Detect which cell encompasses the target text, then output its [X, Y] center coordinate. 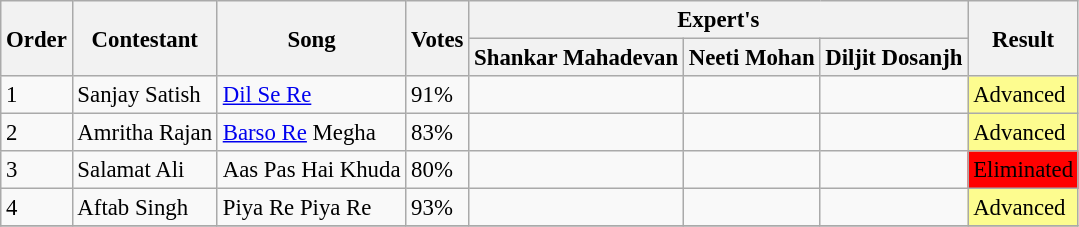
Piya Re Piya Re [311, 208]
91% [438, 95]
93% [438, 208]
Barso Re Megha [311, 133]
Shankar Mahadevan [576, 58]
Diljit Dosanjh [894, 58]
Aftab Singh [144, 208]
Song [311, 38]
Sanjay Satish [144, 95]
Result [1024, 38]
1 [36, 95]
Aas Pas Hai Khuda [311, 170]
4 [36, 208]
Dil Se Re [311, 95]
Salamat Ali [144, 170]
Eliminated [1024, 170]
Expert's [718, 20]
Amritha Rajan [144, 133]
Neeti Mohan [752, 58]
Order [36, 38]
2 [36, 133]
80% [438, 170]
Contestant [144, 38]
Votes [438, 38]
83% [438, 133]
3 [36, 170]
